Scan for the cell matching the given text and deliver its (x, y) coordinate at center. 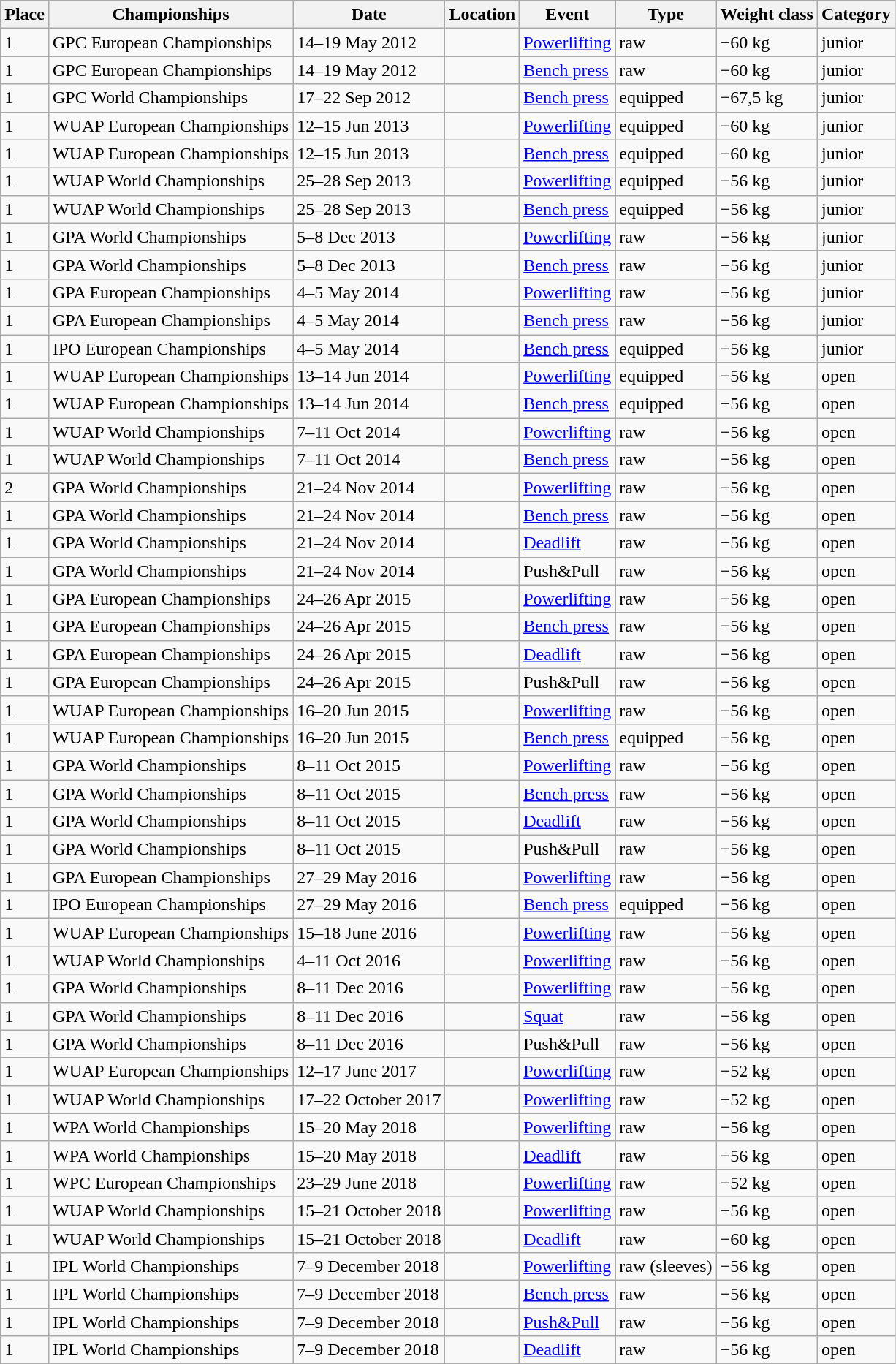
Location (482, 15)
12–17 June 2017 (369, 1072)
23–29 June 2018 (369, 1183)
Event (567, 15)
2 (25, 488)
GPC World Championships (170, 98)
17–22 Sep 2012 (369, 98)
4–11 Oct 2016 (369, 961)
Squat (567, 1016)
Place (25, 15)
Weight class (767, 15)
raw (sleeves) (666, 1267)
Date (369, 15)
Type (666, 15)
17–22 October 2017 (369, 1099)
Championships (170, 15)
15–18 June 2016 (369, 933)
Category (856, 15)
WPC European Championships (170, 1183)
−67,5 kg (767, 98)
